Pinpoint the cell where the given text exists, returning its [X, Y] midpoint coordinate. 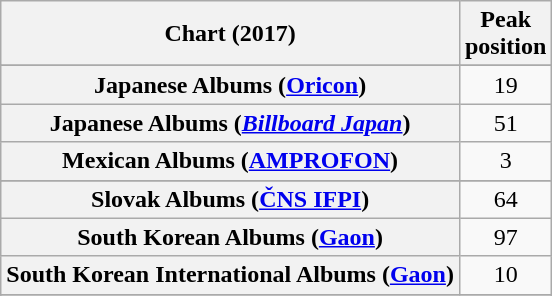
South Korean International Albums (Gaon) [230, 275]
64 [505, 199]
Japanese Albums (Oricon) [230, 85]
Slovak Albums (ČNS IFPI) [230, 199]
Mexican Albums (AMPROFON) [230, 161]
Peak position [505, 34]
3 [505, 161]
10 [505, 275]
97 [505, 237]
South Korean Albums (Gaon) [230, 237]
Japanese Albums (Billboard Japan) [230, 123]
51 [505, 123]
Chart (2017) [230, 34]
19 [505, 85]
